Extract the [X, Y] coordinate from the center of the cell holding the provided text.  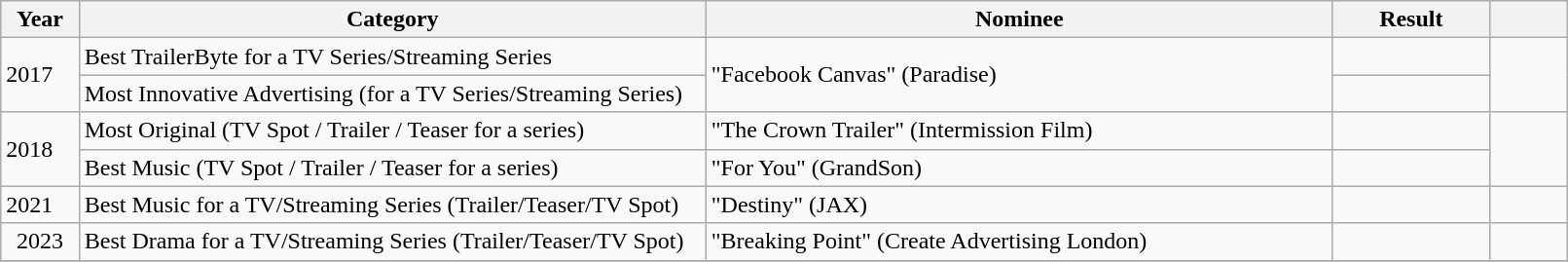
2017 [40, 75]
Best Music for a TV/Streaming Series (Trailer/Teaser/TV Spot) [392, 205]
2018 [40, 149]
Best TrailerByte for a TV Series/Streaming Series [392, 56]
"Destiny" (JAX) [1019, 205]
Nominee [1019, 19]
Result [1411, 19]
Best Music (TV Spot / Trailer / Teaser for a series) [392, 168]
2021 [40, 205]
"For You" (GrandSon) [1019, 168]
Category [392, 19]
2023 [40, 242]
Most Original (TV Spot / Trailer / Teaser for a series) [392, 131]
Year [40, 19]
Most Innovative Advertising (for a TV Series/Streaming Series) [392, 94]
"Breaking Point" (Create Advertising London) [1019, 242]
Best Drama for a TV/Streaming Series (Trailer/Teaser/TV Spot) [392, 242]
"Facebook Canvas" (Paradise) [1019, 75]
"The Crown Trailer" (Intermission Film) [1019, 131]
